Capture the cell that displays the provided text and extract its (X, Y) central coordinate. 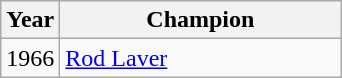
Champion (200, 20)
1966 (30, 58)
Year (30, 20)
Rod Laver (200, 58)
